Identify which cell holds the provided text, then report its [X, Y] central coordinate. 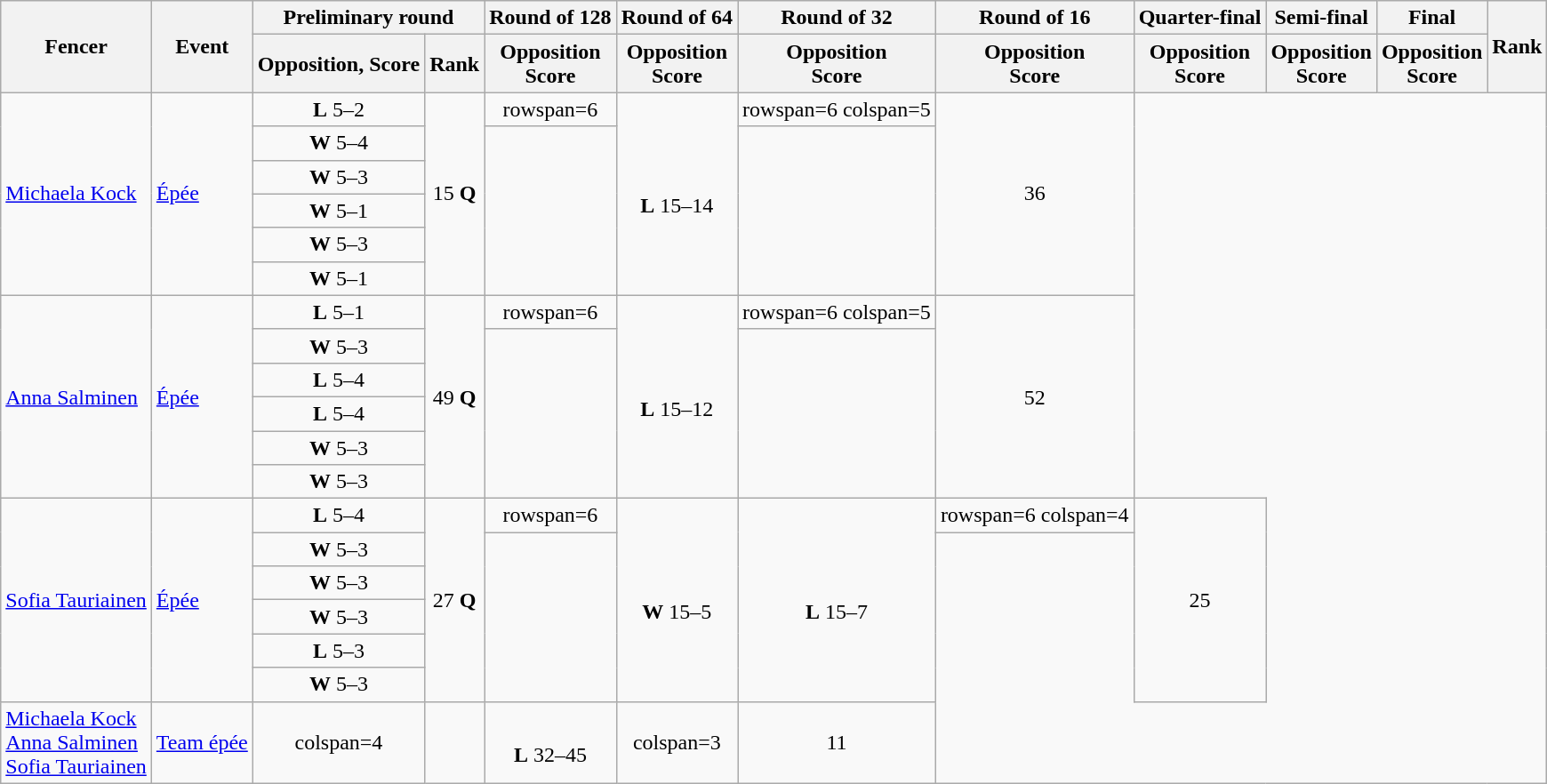
27 Q [455, 600]
Sofia Tauriainen [76, 600]
L 5–3 [338, 651]
Round of 16 [1035, 18]
Round of 64 [677, 18]
W 15–5 [677, 600]
colspan=4 [338, 742]
L 5–1 [338, 312]
Anna Salminen [76, 396]
Event [202, 46]
L 15–12 [677, 396]
Round of 128 [550, 18]
L 5–2 [338, 109]
rowspan=6 colspan=4 [1035, 516]
Opposition, Score [338, 64]
Round of 32 [838, 18]
Final [1431, 18]
Michaela KockAnna SalminenSofia Tauriainen [76, 742]
L 15–14 [677, 194]
52 [1035, 396]
49 Q [455, 396]
Semi-final [1321, 18]
Michaela Kock [76, 194]
15 Q [455, 194]
25 [1200, 600]
colspan=3 [677, 742]
36 [1035, 194]
W 5–4 [338, 143]
Quarter-final [1200, 18]
L 32–45 [550, 742]
11 [838, 742]
Preliminary round [368, 18]
L 15–7 [838, 600]
Fencer [76, 46]
Team épée [202, 742]
